Identify which cell holds the provided text, then report its (x, y) central coordinate. 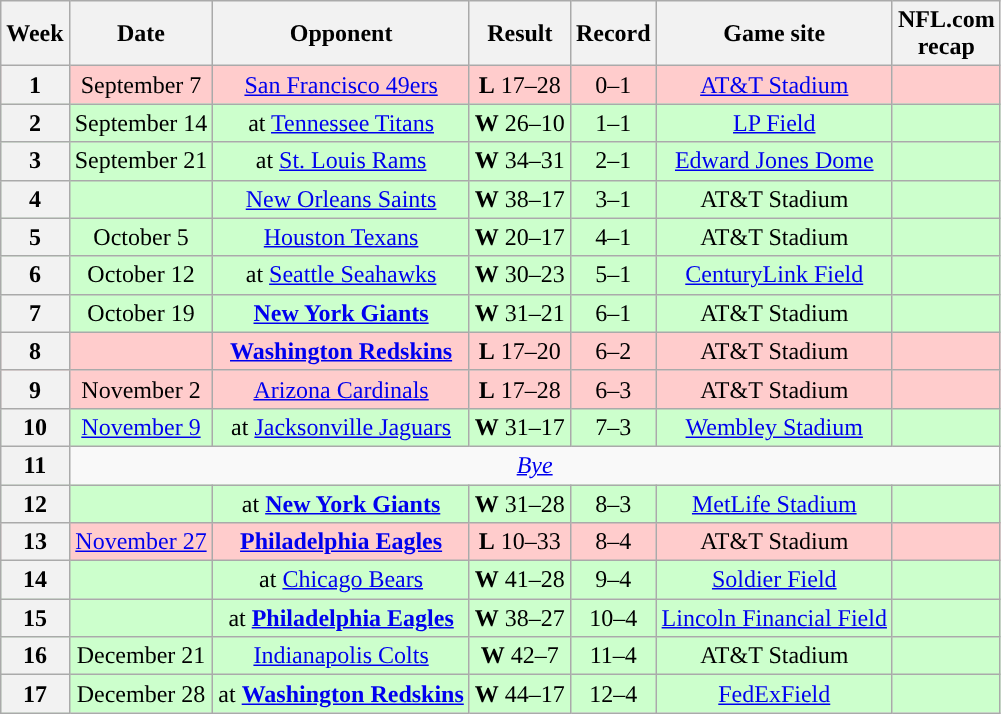
6 (35, 275)
Arizona Cardinals (341, 389)
W 38–17 (520, 199)
W 44–17 (520, 694)
4–1 (613, 237)
4 (35, 199)
NFL.comrecap (946, 34)
W 42–7 (520, 656)
Philadelphia Eagles (341, 542)
September 7 (141, 85)
2 (35, 123)
Lincoln Financial Field (774, 618)
8 (35, 351)
November 27 (141, 542)
8–4 (613, 542)
2–1 (613, 161)
Soldier Field (774, 580)
December 28 (141, 694)
8–3 (613, 503)
W 26–10 (520, 123)
W 31–17 (520, 427)
at Washington Redskins (341, 694)
Indianapolis Colts (341, 656)
November 2 (141, 389)
at Tennessee Titans (341, 123)
October 5 (141, 237)
at Chicago Bears (341, 580)
Game site (774, 34)
7 (35, 313)
New Orleans Saints (341, 199)
LP Field (774, 123)
Opponent (341, 34)
Wembley Stadium (774, 427)
17 (35, 694)
at Seattle Seahawks (341, 275)
3 (35, 161)
12 (35, 503)
7–3 (613, 427)
October 12 (141, 275)
CenturyLink Field (774, 275)
Bye (534, 465)
11–4 (613, 656)
Week (35, 34)
0–1 (613, 85)
New York Giants (341, 313)
W 31–28 (520, 503)
10–4 (613, 618)
at Philadelphia Eagles (341, 618)
L 17–20 (520, 351)
Date (141, 34)
15 (35, 618)
Edward Jones Dome (774, 161)
W 34–31 (520, 161)
W 31–21 (520, 313)
December 21 (141, 656)
October 19 (141, 313)
6–3 (613, 389)
3–1 (613, 199)
FedExField (774, 694)
11 (35, 465)
at Jacksonville Jaguars (341, 427)
12–4 (613, 694)
W 41–28 (520, 580)
September 21 (141, 161)
at St. Louis Rams (341, 161)
L 10–33 (520, 542)
6–2 (613, 351)
10 (35, 427)
14 (35, 580)
1–1 (613, 123)
Washington Redskins (341, 351)
at New York Giants (341, 503)
W 20–17 (520, 237)
November 9 (141, 427)
W 38–27 (520, 618)
16 (35, 656)
5–1 (613, 275)
San Francisco 49ers (341, 85)
MetLife Stadium (774, 503)
9–4 (613, 580)
Result (520, 34)
13 (35, 542)
1 (35, 85)
Record (613, 34)
5 (35, 237)
W 30–23 (520, 275)
9 (35, 389)
Houston Texans (341, 237)
September 14 (141, 123)
6–1 (613, 313)
